Return [X, Y] of the center of cell containing provided text 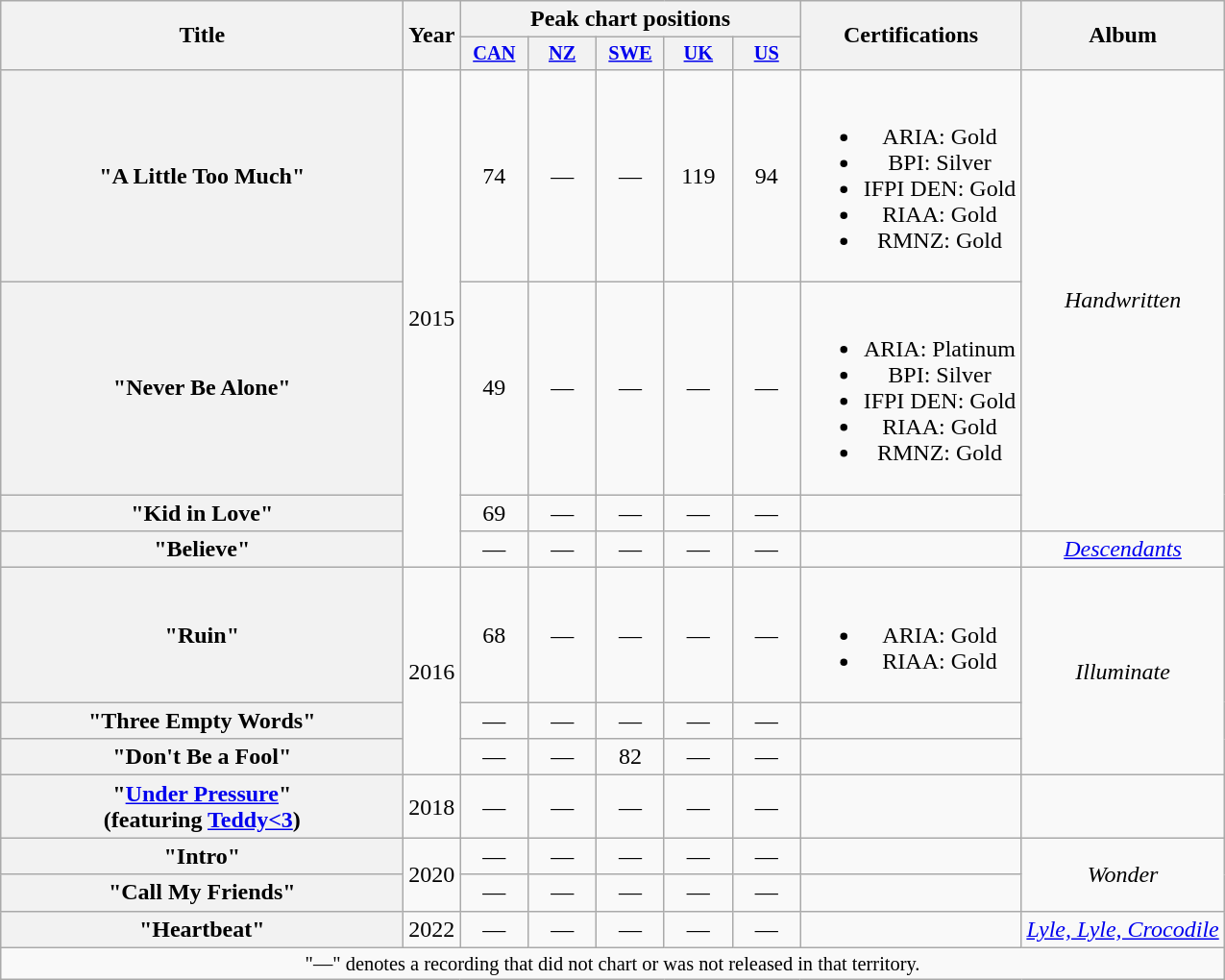
US [767, 54]
"Under Pressure"(featuring Teddy<3) [202, 807]
82 [630, 757]
Album [1122, 36]
2016 [432, 672]
"Three Empty Words" [202, 721]
2022 [432, 929]
119 [698, 175]
49 [494, 388]
"Call My Friends" [202, 893]
Title [202, 36]
"A Little Too Much" [202, 175]
"Don't Be a Fool" [202, 757]
2015 [432, 318]
SWE [630, 54]
UK [698, 54]
NZ [563, 54]
2018 [432, 807]
"Kid in Love" [202, 513]
74 [494, 175]
"Heartbeat" [202, 929]
Year [432, 36]
"Ruin" [202, 635]
ARIA: GoldRIAA: Gold [911, 635]
"Intro" [202, 856]
68 [494, 635]
Handwritten [1122, 300]
Wonder [1122, 874]
Peak chart positions [630, 19]
"—" denotes a recording that did not chart or was not released in that territory. [613, 964]
Descendants [1122, 550]
2020 [432, 874]
"Believe" [202, 550]
69 [494, 513]
CAN [494, 54]
94 [767, 175]
Certifications [911, 36]
"Never Be Alone" [202, 388]
Illuminate [1122, 672]
ARIA: GoldBPI: SilverIFPI DEN: GoldRIAA: GoldRMNZ: Gold [911, 175]
ARIA: PlatinumBPI: SilverIFPI DEN: GoldRIAA: GoldRMNZ: Gold [911, 388]
Lyle, Lyle, Crocodile [1122, 929]
